Output the [X, Y] coordinate of the center of the cell containing the given text.  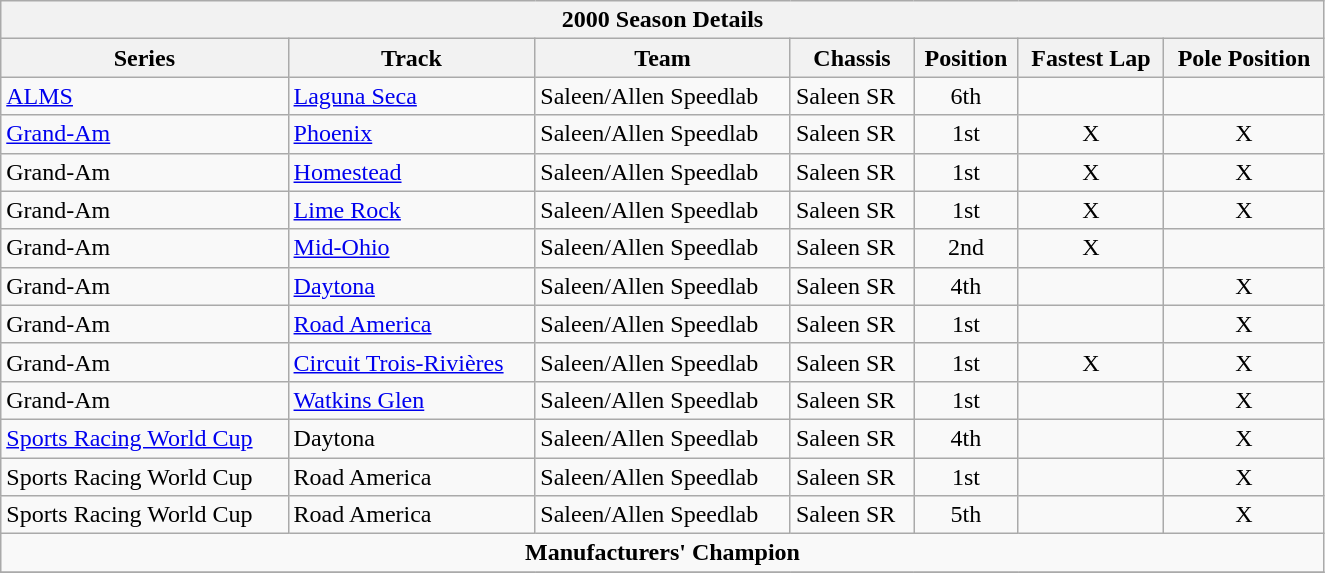
Track [412, 58]
Mid-Ohio [412, 248]
Watkins Glen [412, 400]
Position [966, 58]
Manufacturers' Champion [663, 553]
Team [663, 58]
5th [966, 515]
2000 Season Details [663, 20]
Pole Position [1244, 58]
ALMS [144, 96]
Series [144, 58]
6th [966, 96]
Fastest Lap [1091, 58]
Laguna Seca [412, 96]
2nd [966, 248]
Lime Rock [412, 210]
Circuit Trois-Rivières [412, 362]
Chassis [852, 58]
Homestead [412, 172]
Phoenix [412, 134]
